Pinpoint the cell where the given text exists, returning its [x, y] midpoint coordinate. 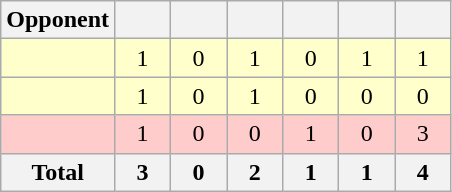
2 [255, 172]
Total [58, 172]
4 [423, 172]
Opponent [58, 20]
